Return the (X, Y) coordinate for the center point of the cell that contains the specified text.  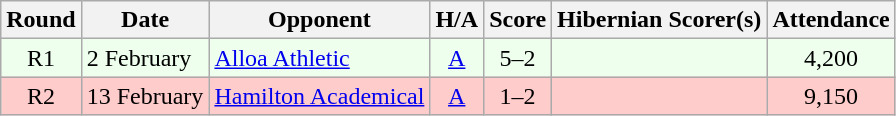
Opponent (320, 20)
2 February (145, 58)
Attendance (831, 20)
R1 (41, 58)
9,150 (831, 96)
5–2 (518, 58)
1–2 (518, 96)
H/A (457, 20)
Alloa Athletic (320, 58)
Hamilton Academical (320, 96)
Date (145, 20)
4,200 (831, 58)
Round (41, 20)
Hibernian Scorer(s) (660, 20)
13 February (145, 96)
R2 (41, 96)
Score (518, 20)
